For the text-containing cell, return its midpoint in [x, y] coordinate format. 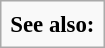
See also: [52, 24]
